Capture the cell that displays the provided text and extract its [X, Y] central coordinate. 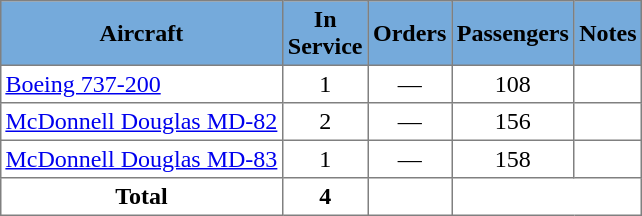
Notes [608, 33]
Total [141, 197]
2 [326, 122]
McDonnell Douglas MD-83 [141, 159]
Aircraft [141, 33]
158 [513, 159]
108 [513, 84]
4 [326, 197]
McDonnell Douglas MD-82 [141, 122]
Passengers [513, 33]
Orders [410, 33]
InService [326, 33]
156 [513, 122]
Boeing 737-200 [141, 84]
